Output the [X, Y] coordinate of the center of the cell containing the given text.  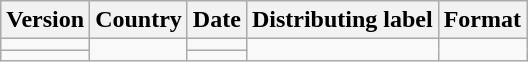
Country [139, 20]
Version [46, 20]
Date [216, 20]
Format [482, 20]
Distributing label [342, 20]
